Extract the (x, y) coordinate from the center of the cell holding the provided text.  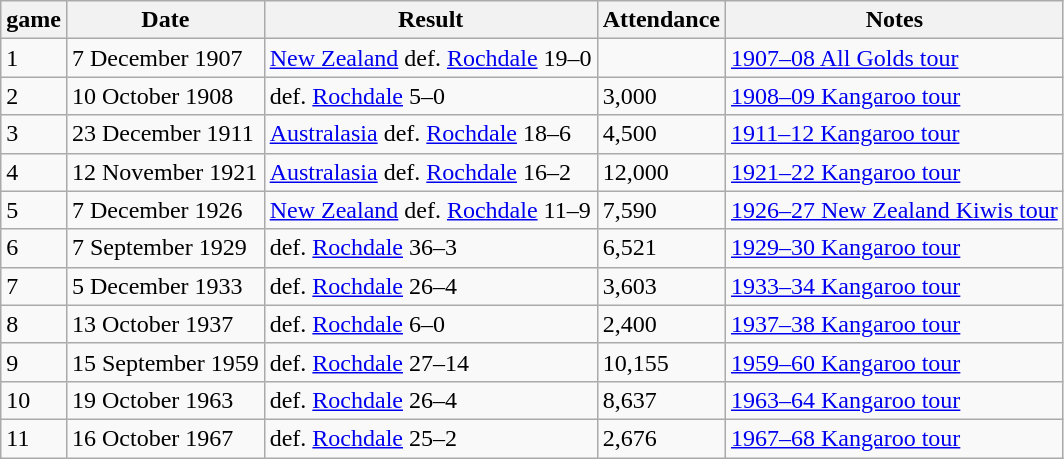
4 (34, 172)
19 October 1963 (165, 400)
2,400 (661, 324)
1929–30 Kangaroo tour (895, 248)
10 (34, 400)
6,521 (661, 248)
1933–34 Kangaroo tour (895, 286)
16 October 1967 (165, 438)
1926–27 New Zealand Kiwis tour (895, 210)
8 (34, 324)
def. Rochdale 25–2 (430, 438)
1908–09 Kangaroo tour (895, 96)
Date (165, 20)
def. Rochdale 6–0 (430, 324)
7 September 1929 (165, 248)
1959–60 Kangaroo tour (895, 362)
2,676 (661, 438)
New Zealand def. Rochdale 11–9 (430, 210)
2 (34, 96)
13 October 1937 (165, 324)
3,000 (661, 96)
12 November 1921 (165, 172)
game (34, 20)
10,155 (661, 362)
Result (430, 20)
7 December 1907 (165, 58)
def. Rochdale 36–3 (430, 248)
9 (34, 362)
10 October 1908 (165, 96)
New Zealand def. Rochdale 19–0 (430, 58)
Attendance (661, 20)
5 December 1933 (165, 286)
7,590 (661, 210)
1 (34, 58)
3 (34, 134)
def. Rochdale 27–14 (430, 362)
11 (34, 438)
23 December 1911 (165, 134)
5 (34, 210)
1907–08 All Golds tour (895, 58)
7 December 1926 (165, 210)
15 September 1959 (165, 362)
Australasia def. Rochdale 18–6 (430, 134)
3,603 (661, 286)
6 (34, 248)
1963–64 Kangaroo tour (895, 400)
Australasia def. Rochdale 16–2 (430, 172)
1937–38 Kangaroo tour (895, 324)
1967–68 Kangaroo tour (895, 438)
Notes (895, 20)
7 (34, 286)
12,000 (661, 172)
4,500 (661, 134)
1911–12 Kangaroo tour (895, 134)
8,637 (661, 400)
def. Rochdale 5–0 (430, 96)
1921–22 Kangaroo tour (895, 172)
